Determine the (x, y) coordinate at the center of the cell enclosing the given text.  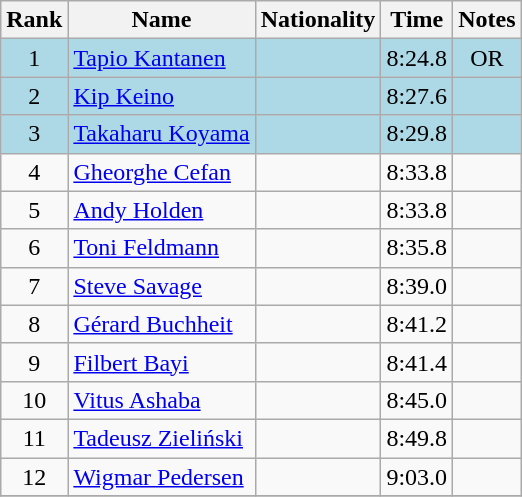
Wigmar Pedersen (162, 477)
8:49.8 (417, 438)
3 (34, 134)
8:39.0 (417, 286)
8:41.2 (417, 324)
Andy Holden (162, 210)
8:27.6 (417, 96)
1 (34, 58)
Rank (34, 20)
Nationality (318, 20)
8:45.0 (417, 400)
12 (34, 477)
Tadeusz Zieliński (162, 438)
7 (34, 286)
Kip Keino (162, 96)
6 (34, 248)
8:24.8 (417, 58)
9 (34, 362)
4 (34, 172)
11 (34, 438)
5 (34, 210)
Time (417, 20)
Filbert Bayi (162, 362)
Takaharu Koyama (162, 134)
OR (487, 58)
Gérard Buchheit (162, 324)
Toni Feldmann (162, 248)
Tapio Kantanen (162, 58)
Gheorghe Cefan (162, 172)
8:29.8 (417, 134)
8 (34, 324)
10 (34, 400)
Steve Savage (162, 286)
2 (34, 96)
Notes (487, 20)
9:03.0 (417, 477)
Vitus Ashaba (162, 400)
8:35.8 (417, 248)
Name (162, 20)
8:41.4 (417, 362)
